Detect which cell encompasses the target text, then output its [X, Y] center coordinate. 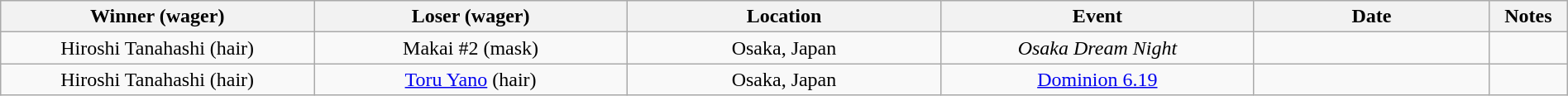
Dominion 6.19 [1097, 79]
Makai #2 (mask) [471, 48]
Date [1371, 17]
Event [1097, 17]
Location [784, 17]
Winner (wager) [157, 17]
Notes [1528, 17]
Loser (wager) [471, 17]
Toru Yano (hair) [471, 79]
Osaka Dream Night [1097, 48]
